Extract the [x, y] coordinate from the center of the cell holding the provided text.  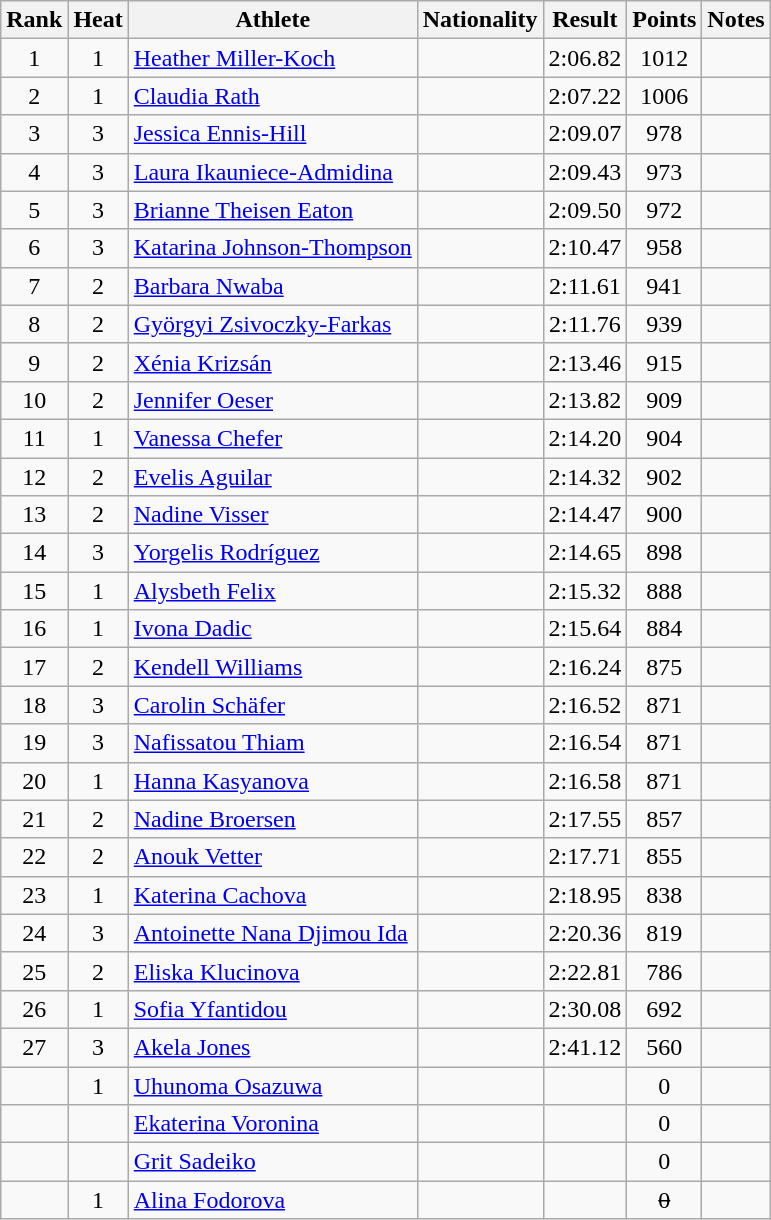
1012 [664, 58]
2:14.47 [585, 515]
2:13.46 [585, 362]
855 [664, 857]
13 [34, 515]
Sofia Yfantidou [272, 1009]
Katarina Johnson-Thompson [272, 248]
Heat [98, 20]
1006 [664, 96]
978 [664, 134]
Hanna Kasyanova [272, 781]
Ekaterina Voronina [272, 1124]
2:41.12 [585, 1047]
Evelis Aguilar [272, 477]
Xénia Krizsán [272, 362]
Anouk Vetter [272, 857]
23 [34, 895]
2:14.32 [585, 477]
Barbara Nwaba [272, 286]
2:14.65 [585, 553]
Ivona Dadic [272, 629]
2:30.08 [585, 1009]
8 [34, 324]
2:16.54 [585, 743]
Jessica Ennis-Hill [272, 134]
884 [664, 629]
Nationality [480, 20]
898 [664, 553]
973 [664, 172]
Yorgelis Rodríguez [272, 553]
2:17.55 [585, 819]
Györgyi Zsivoczky-Farkas [272, 324]
11 [34, 438]
2:14.20 [585, 438]
Alina Fodorova [272, 1200]
27 [34, 1047]
Vanessa Chefer [272, 438]
888 [664, 591]
904 [664, 438]
16 [34, 629]
15 [34, 591]
22 [34, 857]
900 [664, 515]
2:20.36 [585, 933]
958 [664, 248]
2:22.81 [585, 971]
4 [34, 172]
819 [664, 933]
941 [664, 286]
939 [664, 324]
17 [34, 667]
Alysbeth Felix [272, 591]
Uhunoma Osazuwa [272, 1085]
Athlete [272, 20]
838 [664, 895]
Grit Sadeiko [272, 1162]
Eliska Klucinova [272, 971]
972 [664, 210]
7 [34, 286]
2:11.61 [585, 286]
Laura Ikauniece-Admidina [272, 172]
19 [34, 743]
2:09.07 [585, 134]
Katerina Cachova [272, 895]
Result [585, 20]
25 [34, 971]
5 [34, 210]
2:11.76 [585, 324]
Points [664, 20]
2:09.50 [585, 210]
24 [34, 933]
20 [34, 781]
Rank [34, 20]
2:10.47 [585, 248]
18 [34, 705]
Heather Miller-Koch [272, 58]
915 [664, 362]
2:16.58 [585, 781]
9 [34, 362]
Carolin Schäfer [272, 705]
26 [34, 1009]
Kendell Williams [272, 667]
Nadine Broersen [272, 819]
Nadine Visser [272, 515]
2:07.22 [585, 96]
2:15.64 [585, 629]
857 [664, 819]
2:15.32 [585, 591]
6 [34, 248]
2:18.95 [585, 895]
Claudia Rath [272, 96]
2:13.82 [585, 400]
10 [34, 400]
Brianne Theisen Eaton [272, 210]
14 [34, 553]
21 [34, 819]
909 [664, 400]
692 [664, 1009]
560 [664, 1047]
12 [34, 477]
2:06.82 [585, 58]
2:17.71 [585, 857]
2:16.52 [585, 705]
875 [664, 667]
Antoinette Nana Djimou Ida [272, 933]
902 [664, 477]
2:09.43 [585, 172]
Akela Jones [272, 1047]
786 [664, 971]
2:16.24 [585, 667]
Jennifer Oeser [272, 400]
Nafissatou Thiam [272, 743]
Notes [736, 20]
